Capture the cell that displays the provided text and extract its [x, y] central coordinate. 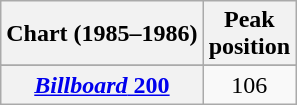
Chart (1985–1986) [102, 34]
106 [249, 85]
Peakposition [249, 34]
Billboard 200 [102, 85]
